From the cell containing the given text, extract its center point as [X, Y] coordinate. 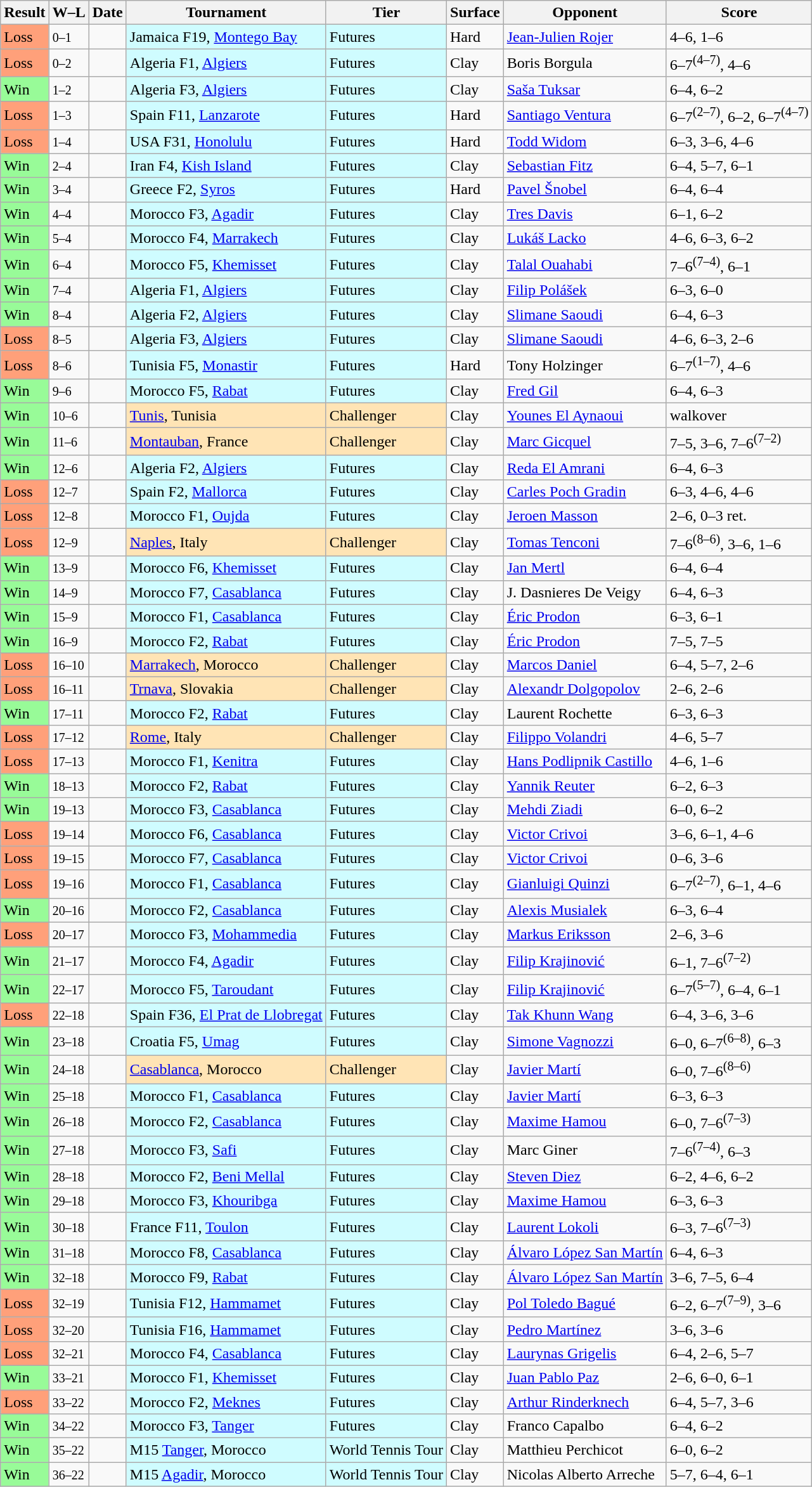
Morocco F4, Agadir [226, 961]
Younes El Aynaoui [584, 415]
6–3, 6–4 [739, 910]
J. Dasnieres De Veigy [584, 592]
Tunis, Tunisia [226, 415]
7–5, 3–6, 7–6(7–2) [739, 441]
19–13 [68, 810]
32–20 [68, 1329]
Alexandr Dolgopolov [584, 689]
32–21 [68, 1353]
Spain F2, Mallorca [226, 491]
12–8 [68, 516]
W–L [68, 13]
13–9 [68, 568]
Morocco F3, Tanger [226, 1426]
Morocco F3, Mohammedia [226, 935]
6–7(2–7), 6–1, 4–6 [739, 884]
11–6 [68, 441]
18–13 [68, 786]
6–1, 7–6(7–2) [739, 961]
17–12 [68, 737]
Laurynas Grigelis [584, 1353]
Tony Holzinger [584, 365]
14–9 [68, 592]
USA F31, Honolulu [226, 141]
6–4, 3–6, 3–6 [739, 1015]
6–3, 3–6, 4–6 [739, 141]
Morocco F1, Oujda [226, 516]
20–17 [68, 935]
Greece F2, Syros [226, 190]
Arthur Rinderknech [584, 1402]
2–4 [68, 166]
6–2, 6–7(7–9), 3–6 [739, 1304]
Naples, Italy [226, 543]
6–7(4–7), 4–6 [739, 63]
6–7(5–7), 6–4, 6–1 [739, 989]
Steven Diez [584, 1176]
Filippo Volandri [584, 737]
Jeroen Masson [584, 516]
6–3, 6–1 [739, 616]
M15 Tanger, Morocco [226, 1450]
17–13 [68, 762]
7–6(8–6), 3–6, 1–6 [739, 543]
6–3, 4–6, 4–6 [739, 491]
Jan Mertl [584, 568]
35–22 [68, 1450]
Tomas Tenconi [584, 543]
Sebastian Fitz [584, 166]
16–10 [68, 665]
1–4 [68, 141]
Morocco F5, Rabat [226, 391]
20–16 [68, 910]
Filip Polášek [584, 290]
7–5, 7–5 [739, 640]
4–6, 5–7 [739, 737]
6–0, 7–6(7–3) [739, 1122]
Reda El Amrani [584, 467]
28–18 [68, 1176]
3–4 [68, 190]
7–4 [68, 290]
1–3 [68, 115]
France F11, Toulon [226, 1226]
Gianluigi Quinzi [584, 884]
6–0, 7–6(8–6) [739, 1069]
6–4, 5–7, 2–6 [739, 665]
6–3, 7–6(7–3) [739, 1226]
Date [108, 13]
Morocco F2, Beni Mellal [226, 1176]
19–15 [68, 858]
Pavel Šnobel [584, 190]
Tournament [226, 13]
16–9 [68, 640]
Morocco F1, Kenitra [226, 762]
walkover [739, 415]
Boris Borgula [584, 63]
Rome, Italy [226, 737]
Franco Capalbo [584, 1426]
Mehdi Ziadi [584, 810]
Trnava, Slovakia [226, 689]
Morocco F9, Rabat [226, 1277]
Pol Toledo Bagué [584, 1304]
2–6, 0–3 ret. [739, 516]
Montauban, France [226, 441]
Croatia F5, Umag [226, 1041]
Markus Eriksson [584, 935]
32–18 [68, 1277]
Jamaica F19, Montego Bay [226, 37]
24–18 [68, 1069]
4–4 [68, 214]
Surface [475, 13]
0–1 [68, 37]
10–6 [68, 415]
12–6 [68, 467]
Morocco F6, Khemisset [226, 568]
Todd Widom [584, 141]
Morocco F5, Taroudant [226, 989]
19–16 [68, 884]
6–7(1–7), 4–6 [739, 365]
Fred Gil [584, 391]
0–2 [68, 63]
30–18 [68, 1226]
6–4, 2–6, 5–7 [739, 1353]
Jean-Julien Rojer [584, 37]
Carles Poch Gradin [584, 491]
Spain F36, El Prat de Llobregat [226, 1015]
Tak Khunn Wang [584, 1015]
Marrakech, Morocco [226, 665]
Morocco F4, Casablanca [226, 1353]
Simone Vagnozzi [584, 1041]
Laurent Lokoli [584, 1226]
Opponent [584, 13]
Santiago Ventura [584, 115]
34–22 [68, 1426]
23–18 [68, 1041]
22–17 [68, 989]
Tunisia F12, Hammamet [226, 1304]
33–21 [68, 1378]
Morocco F6, Casablanca [226, 834]
Marc Giner [584, 1150]
Laurent Rochette [584, 713]
Tunisia F16, Hammamet [226, 1329]
25–18 [68, 1096]
16–11 [68, 689]
4–6, 6–3, 2–6 [739, 339]
29–18 [68, 1200]
5–7, 6–4, 6–1 [739, 1474]
7–6(7–4), 6–3 [739, 1150]
9–6 [68, 391]
Morocco F2, Meknes [226, 1402]
3–6, 6–1, 4–6 [739, 834]
36–22 [68, 1474]
4–6, 6–3, 6–2 [739, 238]
3–6, 3–6 [739, 1329]
27–18 [68, 1150]
6–1, 6–2 [739, 214]
Alexis Musialek [584, 910]
Matthieu Perchicot [584, 1450]
Score [739, 13]
15–9 [68, 616]
33–22 [68, 1402]
3–6, 7–5, 6–4 [739, 1277]
Casablanca, Morocco [226, 1069]
Morocco F5, Khemisset [226, 264]
12–9 [68, 543]
6–2, 4–6, 6–2 [739, 1176]
32–19 [68, 1304]
17–11 [68, 713]
0–6, 3–6 [739, 858]
Saša Tuksar [584, 89]
2–6, 6–0, 6–1 [739, 1378]
6–3, 6–0 [739, 290]
8–6 [68, 365]
Marc Gicquel [584, 441]
Marcos Daniel [584, 665]
6–4 [68, 264]
Pedro Martínez [584, 1329]
12–7 [68, 491]
22–18 [68, 1015]
Tres Davis [584, 214]
Tunisia F5, Monastir [226, 365]
Iran F4, Kish Island [226, 166]
1–2 [68, 89]
Morocco F4, Marrakech [226, 238]
26–18 [68, 1122]
Morocco F3, Casablanca [226, 810]
Morocco F3, Agadir [226, 214]
2–6, 2–6 [739, 689]
2–6, 3–6 [739, 935]
Talal Ouahabi [584, 264]
Lukáš Lacko [584, 238]
Morocco F1, Khemisset [226, 1378]
Morocco F8, Casablanca [226, 1253]
Tier [386, 13]
8–5 [68, 339]
19–14 [68, 834]
6–7(2–7), 6–2, 6–7(4–7) [739, 115]
Yannik Reuter [584, 786]
Hans Podlipnik Castillo [584, 762]
M15 Agadir, Morocco [226, 1474]
8–4 [68, 315]
6–4, 5–7, 6–1 [739, 166]
Juan Pablo Paz [584, 1378]
7–6(7–4), 6–1 [739, 264]
6–2, 6–3 [739, 786]
6–4, 5–7, 3–6 [739, 1402]
Spain F11, Lanzarote [226, 115]
31–18 [68, 1253]
5–4 [68, 238]
6–0, 6–7(6–8), 6–3 [739, 1041]
21–17 [68, 961]
Nicolas Alberto Arreche [584, 1474]
Result [25, 13]
Morocco F3, Safi [226, 1150]
Morocco F3, Khouribga [226, 1200]
